Find where the given text appears and provide that cell's center as (X, Y) coordinate. 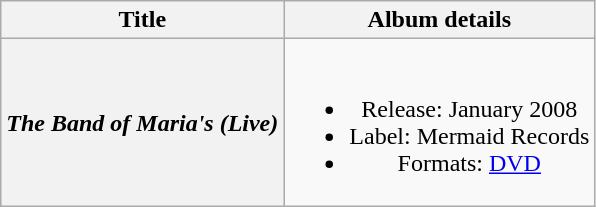
Release: January 2008Label: Mermaid RecordsFormats: DVD (440, 122)
Title (142, 20)
Album details (440, 20)
The Band of Maria's (Live) (142, 122)
